From the cell containing the given text, extract its center point as (X, Y) coordinate. 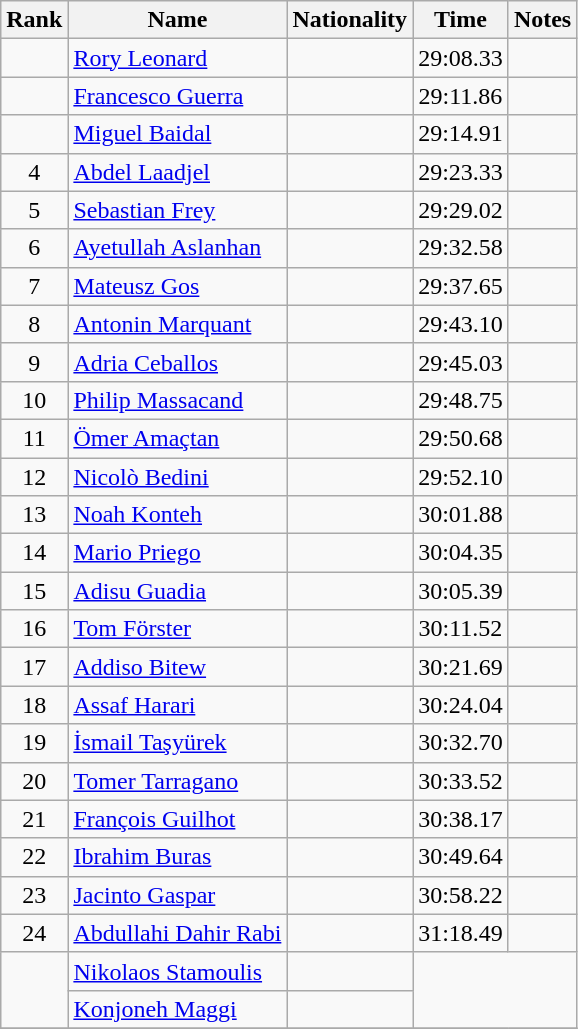
16 (34, 629)
13 (34, 515)
Philip Massacand (178, 400)
29:14.91 (461, 134)
17 (34, 667)
Adisu Guadia (178, 591)
30:49.64 (461, 857)
8 (34, 324)
Nikolaos Stamoulis (178, 971)
30:38.17 (461, 819)
Notes (542, 20)
29:08.33 (461, 58)
Adria Ceballos (178, 362)
İsmail Taşyürek (178, 743)
29:43.10 (461, 324)
30:04.35 (461, 553)
30:24.04 (461, 705)
29:29.02 (461, 210)
Name (178, 20)
Ayetullah Aslanhan (178, 248)
18 (34, 705)
29:48.75 (461, 400)
21 (34, 819)
30:58.22 (461, 895)
Abdel Laadjel (178, 172)
Tomer Tarragano (178, 781)
Jacinto Gaspar (178, 895)
5 (34, 210)
Rank (34, 20)
Nicolò Bedini (178, 477)
Antonin Marquant (178, 324)
24 (34, 933)
15 (34, 591)
10 (34, 400)
20 (34, 781)
Ibrahim Buras (178, 857)
Mario Priego (178, 553)
Abdullahi Dahir Rabi (178, 933)
29:11.86 (461, 96)
Addiso Bitew (178, 667)
22 (34, 857)
30:33.52 (461, 781)
29:52.10 (461, 477)
29:37.65 (461, 286)
31:18.49 (461, 933)
30:32.70 (461, 743)
19 (34, 743)
29:23.33 (461, 172)
Assaf Harari (178, 705)
Tom Förster (178, 629)
29:50.68 (461, 438)
Miguel Baidal (178, 134)
Konjoneh Maggi (178, 1009)
Sebastian Frey (178, 210)
29:45.03 (461, 362)
9 (34, 362)
29:32.58 (461, 248)
11 (34, 438)
7 (34, 286)
Rory Leonard (178, 58)
Nationality (350, 20)
Mateusz Gos (178, 286)
30:05.39 (461, 591)
12 (34, 477)
Time (461, 20)
30:21.69 (461, 667)
23 (34, 895)
Noah Konteh (178, 515)
Ömer Amaçtan (178, 438)
14 (34, 553)
4 (34, 172)
Francesco Guerra (178, 96)
30:01.88 (461, 515)
6 (34, 248)
30:11.52 (461, 629)
François Guilhot (178, 819)
